Determine the (x, y) coordinate at the center of the cell enclosing the given text.  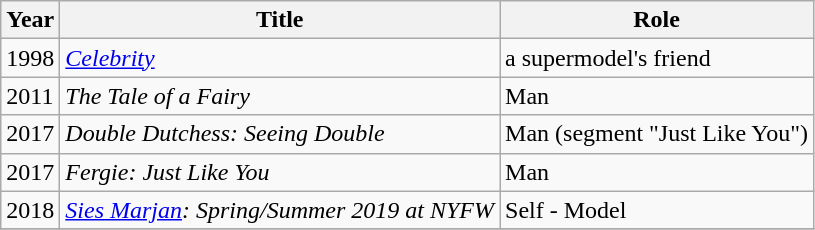
1998 (30, 58)
2018 (30, 210)
Fergie: Just Like You (280, 172)
Self - Model (657, 210)
2011 (30, 96)
Role (657, 20)
a supermodel's friend (657, 58)
Man (segment "Just Like You") (657, 134)
Title (280, 20)
Year (30, 20)
Celebrity (280, 58)
Double Dutchess: Seeing Double (280, 134)
The Tale of a Fairy (280, 96)
Sies Marjan: Spring/Summer 2019 at NYFW (280, 210)
